Provide the [x, y] coordinate of the cell's center where the given text is located.  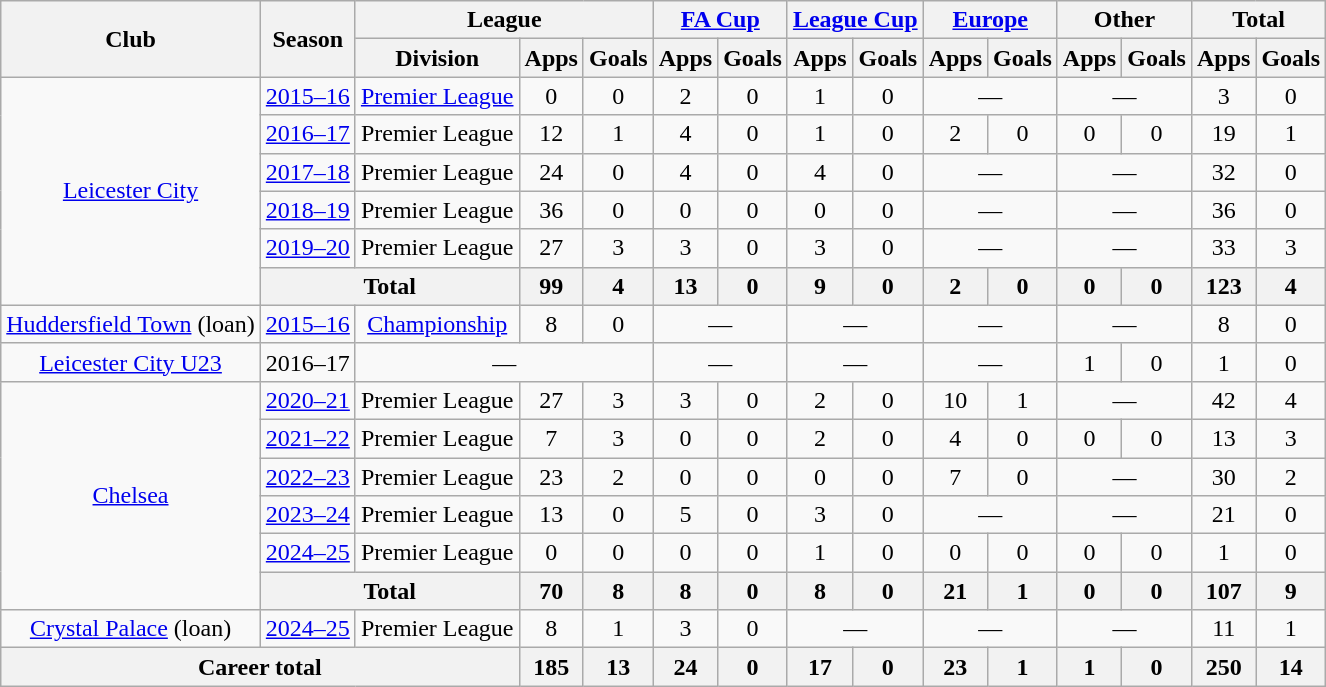
Club [131, 39]
5 [685, 515]
Championship [437, 324]
42 [1223, 400]
30 [1223, 477]
32 [1223, 172]
17 [820, 667]
Europe [990, 20]
2021–22 [308, 438]
2023–24 [308, 515]
33 [1223, 248]
107 [1223, 591]
Other [1124, 20]
2019–20 [308, 248]
Division [437, 58]
14 [1291, 667]
185 [551, 667]
Huddersfield Town (loan) [131, 324]
2020–21 [308, 400]
70 [551, 591]
Leicester City [131, 191]
Leicester City U23 [131, 362]
2017–18 [308, 172]
19 [1223, 134]
2022–23 [308, 477]
11 [1223, 629]
10 [955, 400]
League Cup [855, 20]
Career total [260, 667]
League [504, 20]
2018–19 [308, 210]
12 [551, 134]
Chelsea [131, 495]
99 [551, 286]
123 [1223, 286]
FA Cup [720, 20]
250 [1223, 667]
Season [308, 39]
Crystal Palace (loan) [131, 629]
